Identify which cell holds the provided text, then report its [X, Y] central coordinate. 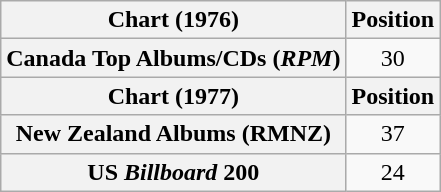
New Zealand Albums (RMNZ) [174, 134]
Chart (1977) [174, 96]
US Billboard 200 [174, 172]
Canada Top Albums/CDs (RPM) [174, 58]
Chart (1976) [174, 20]
37 [393, 134]
24 [393, 172]
30 [393, 58]
